Search for the cell housing the specified text and yield its (X, Y) center coordinate. 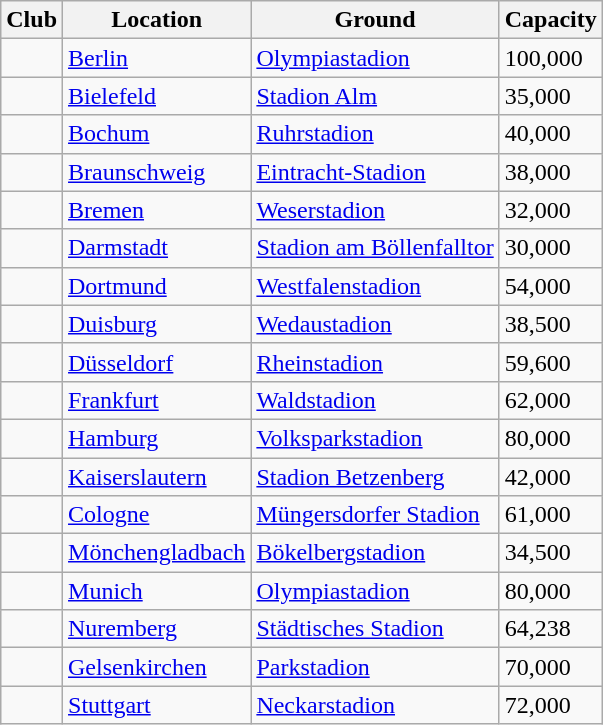
Volksparkstadion (375, 438)
Parkstadion (375, 667)
Frankfurt (157, 400)
38,500 (550, 324)
Stadion Betzenberg (375, 477)
Club (32, 20)
Neckarstadion (375, 705)
Düsseldorf (157, 362)
61,000 (550, 515)
Nuremberg (157, 629)
Mönchengladbach (157, 553)
Rheinstadion (375, 362)
Stadion am Böllenfalltor (375, 248)
Ruhrstadion (375, 134)
30,000 (550, 248)
Berlin (157, 58)
59,600 (550, 362)
Cologne (157, 515)
Müngersdorfer Stadion (375, 515)
Städtisches Stadion (375, 629)
38,000 (550, 172)
72,000 (550, 705)
Ground (375, 20)
Duisburg (157, 324)
64,238 (550, 629)
Wedaustadion (375, 324)
42,000 (550, 477)
Bochum (157, 134)
100,000 (550, 58)
Eintracht-Stadion (375, 172)
Location (157, 20)
Braunschweig (157, 172)
Stadion Alm (375, 96)
Bielefeld (157, 96)
34,500 (550, 553)
Dortmund (157, 286)
Weserstadion (375, 210)
40,000 (550, 134)
Westfalenstadion (375, 286)
Capacity (550, 20)
70,000 (550, 667)
35,000 (550, 96)
Munich (157, 591)
Gelsenkirchen (157, 667)
Darmstadt (157, 248)
Waldstadion (375, 400)
Stuttgart (157, 705)
Bökelbergstadion (375, 553)
32,000 (550, 210)
Hamburg (157, 438)
54,000 (550, 286)
Kaiserslautern (157, 477)
62,000 (550, 400)
Bremen (157, 210)
